For the text-containing cell, return its midpoint in (x, y) coordinate format. 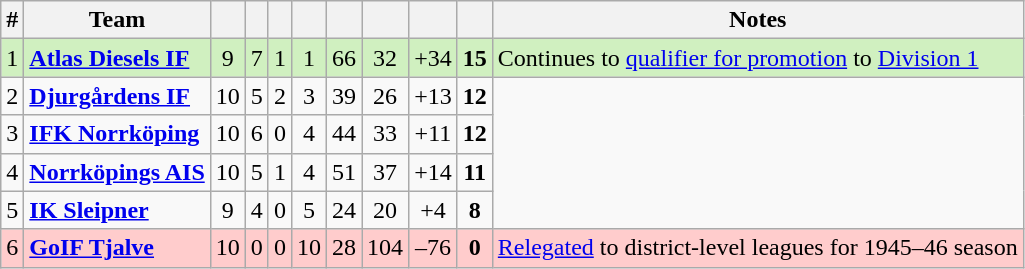
66 (344, 58)
+13 (434, 96)
51 (344, 172)
Notes (758, 20)
Norrköpings AIS (117, 172)
–76 (434, 248)
+4 (434, 210)
32 (386, 58)
24 (344, 210)
28 (344, 248)
37 (386, 172)
20 (386, 210)
IK Sleipner (117, 210)
+11 (434, 134)
Relegated to district-level leagues for 1945–46 season (758, 248)
# (12, 20)
Djurgårdens IF (117, 96)
8 (474, 210)
33 (386, 134)
15 (474, 58)
7 (256, 58)
26 (386, 96)
GoIF Tjalve (117, 248)
11 (474, 172)
39 (344, 96)
+34 (434, 58)
104 (386, 248)
Atlas Diesels IF (117, 58)
Continues to qualifier for promotion to Division 1 (758, 58)
44 (344, 134)
Team (117, 20)
IFK Norrköping (117, 134)
+14 (434, 172)
